For the text-containing cell, return its midpoint in (x, y) coordinate format. 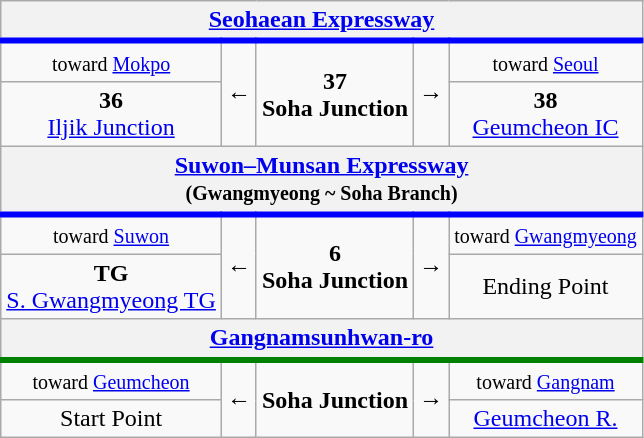
Seohaean Expressway (322, 21)
36Iljik Junction (112, 114)
6Soha Junction (334, 266)
37Soha Junction (334, 94)
Ending Point (546, 286)
toward Gangnam (546, 379)
toward Gwangmyeong (546, 234)
Soha Junction (334, 398)
toward Mokpo (112, 61)
Geumcheon R. (546, 419)
toward Suwon (112, 234)
Suwon–Munsan Expressway(Gwangmyeong ~ Soha Branch) (322, 180)
Start Point (112, 419)
38Geumcheon IC (546, 114)
toward Geumcheon (112, 379)
Gangnamsunhwan-ro (322, 339)
TGS. Gwangmyeong TG (112, 286)
toward Seoul (546, 61)
